Determine the [X, Y] coordinate at the center of the cell enclosing the given text.  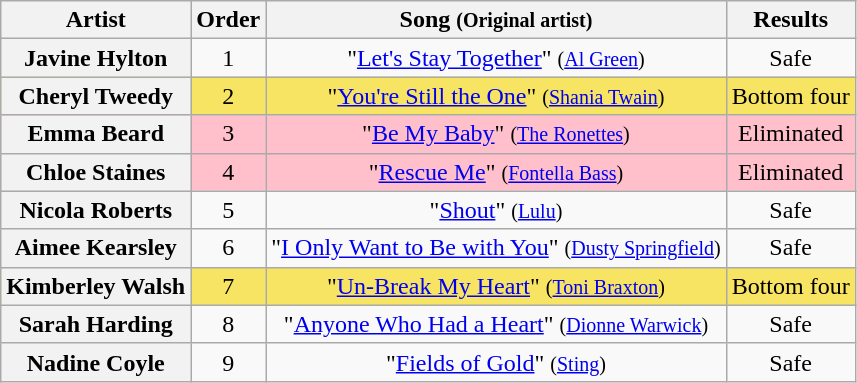
7 [228, 286]
Kimberley Walsh [96, 286]
3 [228, 134]
9 [228, 362]
Aimee Kearsley [96, 248]
Chloe Staines [96, 172]
"Rescue Me" (Fontella Bass) [496, 172]
"Let's Stay Together" (Al Green) [496, 58]
"Be My Baby" (The Ronettes) [496, 134]
"Un-Break My Heart" (Toni Braxton) [496, 286]
2 [228, 96]
Song (Original artist) [496, 20]
4 [228, 172]
8 [228, 324]
"Anyone Who Had a Heart" (Dionne Warwick) [496, 324]
5 [228, 210]
Nadine Coyle [96, 362]
"Shout" (Lulu) [496, 210]
Emma Beard [96, 134]
"You're Still the One" (Shania Twain) [496, 96]
Results [790, 20]
"Fields of Gold" (Sting) [496, 362]
Nicola Roberts [96, 210]
"I Only Want to Be with You" (Dusty Springfield) [496, 248]
Order [228, 20]
Artist [96, 20]
1 [228, 58]
Cheryl Tweedy [96, 96]
Javine Hylton [96, 58]
6 [228, 248]
Sarah Harding [96, 324]
